Determine the (X, Y) coordinate at the center of the cell enclosing the given text.  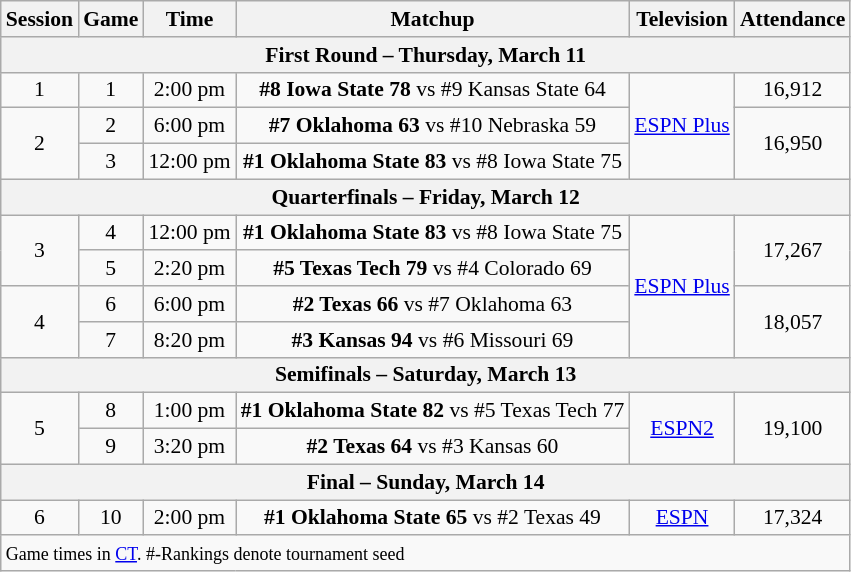
16,912 (793, 90)
Final – Sunday, March 14 (426, 482)
#3 Kansas 94 vs #6 Missouri 69 (433, 340)
Session (40, 19)
Matchup (433, 19)
#2 Texas 64 vs #3 Kansas 60 (433, 447)
Attendance (793, 19)
#1 Oklahoma State 82 vs #5 Texas Tech 77 (433, 411)
ESPN (682, 518)
First Round – Thursday, March 11 (426, 55)
#5 Texas Tech 79 vs #4 Colorado 69 (433, 269)
18,057 (793, 322)
#2 Texas 66 vs #7 Oklahoma 63 (433, 304)
Semifinals – Saturday, March 13 (426, 375)
9 (110, 447)
19,100 (793, 428)
2:20 pm (189, 269)
7 (110, 340)
Quarterfinals – Friday, March 12 (426, 197)
#1 Oklahoma State 65 vs #2 Texas 49 (433, 518)
1:00 pm (189, 411)
17,324 (793, 518)
ESPN2 (682, 428)
3:20 pm (189, 447)
16,950 (793, 144)
8 (110, 411)
10 (110, 518)
Television (682, 19)
8:20 pm (189, 340)
Time (189, 19)
17,267 (793, 250)
#7 Oklahoma 63 vs #10 Nebraska 59 (433, 126)
Game times in CT. #-Rankings denote tournament seed (426, 554)
#8 Iowa State 78 vs #9 Kansas State 64 (433, 90)
Game (110, 19)
